Pinpoint the cell where the given text exists, returning its (X, Y) midpoint coordinate. 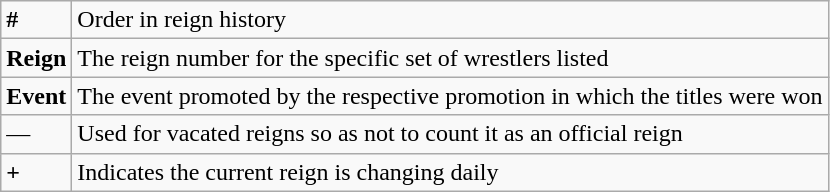
Indicates the current reign is changing daily (450, 172)
The event promoted by the respective promotion in which the titles were won (450, 96)
Used for vacated reigns so as not to count it as an official reign (450, 134)
— (36, 134)
Event (36, 96)
+ (36, 172)
# (36, 20)
The reign number for the specific set of wrestlers listed (450, 58)
Order in reign history (450, 20)
Reign (36, 58)
